Detect which cell encompasses the target text, then output its (X, Y) center coordinate. 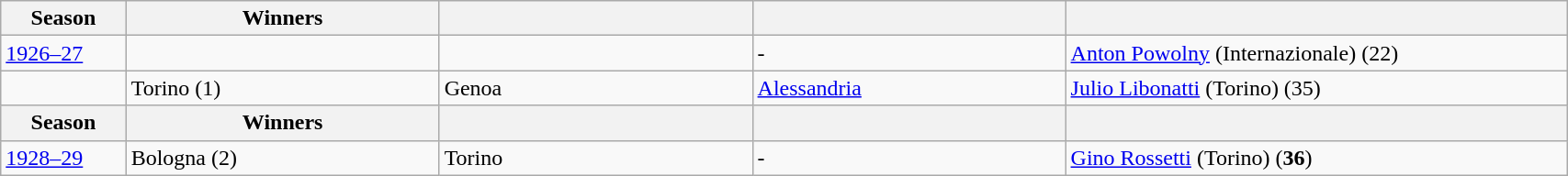
Julio Libonatti (Torino) (35) (1316, 88)
Anton Powolny (Internazionale) (22) (1316, 53)
Bologna (2) (283, 158)
Torino (1) (283, 88)
Alessandria (909, 88)
Torino (595, 158)
Genoa (595, 88)
Gino Rossetti (Torino) (36) (1316, 158)
1928–29 (63, 158)
1926–27 (63, 53)
